Pinpoint the cell where the given text exists, returning its (x, y) midpoint coordinate. 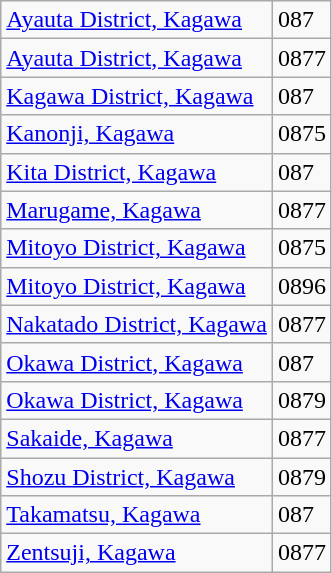
Kagawa District, Kagawa (137, 96)
Zentsuji, Kagawa (137, 553)
Takamatsu, Kagawa (137, 515)
Marugame, Kagawa (137, 210)
0896 (302, 286)
Kita District, Kagawa (137, 172)
Nakatado District, Kagawa (137, 324)
Shozu District, Kagawa (137, 477)
Sakaide, Kagawa (137, 438)
Kanonji, Kagawa (137, 134)
